Capture the cell that displays the provided text and extract its (X, Y) central coordinate. 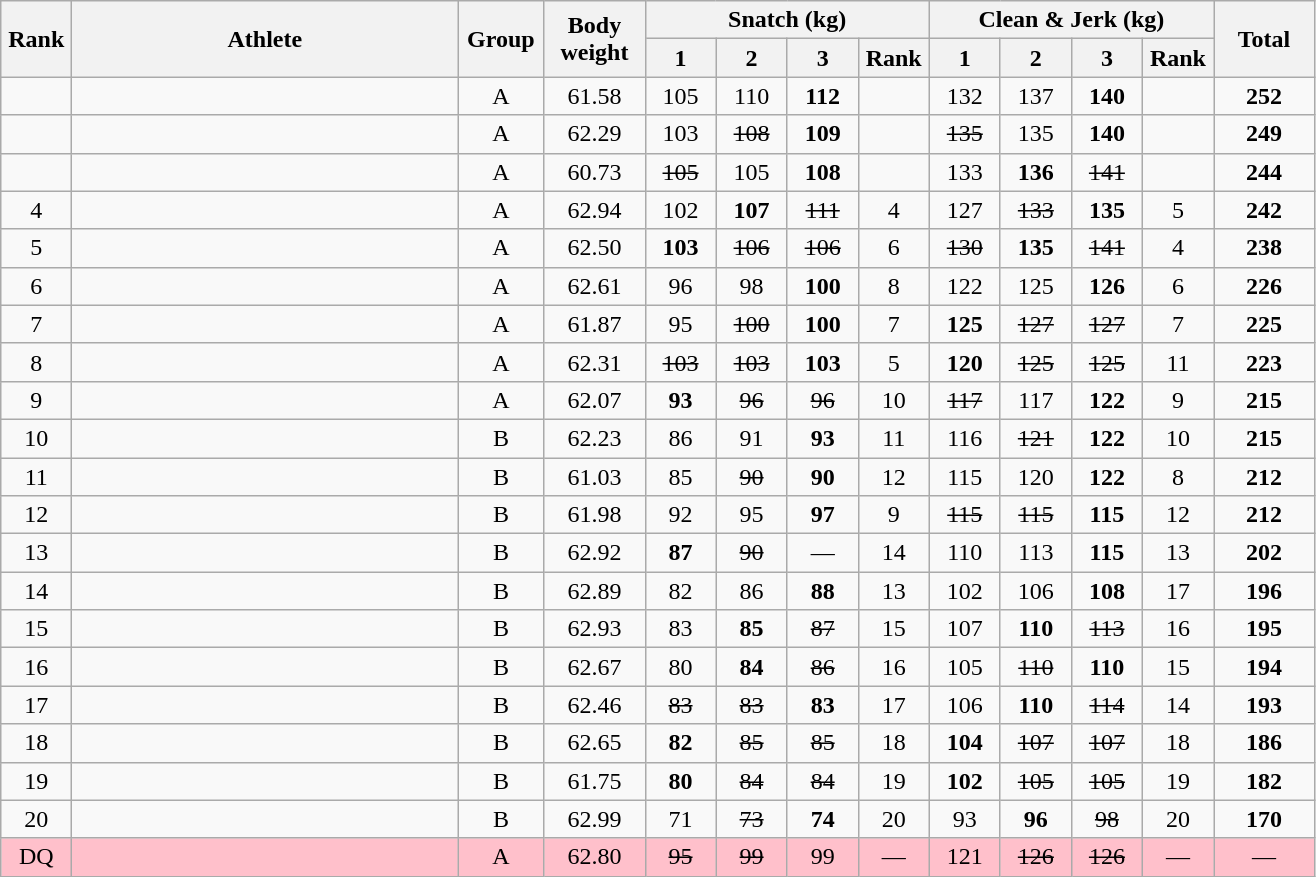
225 (1264, 324)
170 (1264, 819)
61.58 (594, 96)
71 (680, 819)
62.92 (594, 553)
244 (1264, 172)
91 (752, 438)
62.67 (594, 667)
97 (822, 515)
242 (1264, 210)
193 (1264, 705)
182 (1264, 781)
Snatch (kg) (787, 20)
61.98 (594, 515)
DQ (36, 857)
62.99 (594, 819)
226 (1264, 286)
137 (1036, 96)
136 (1036, 172)
62.50 (594, 248)
62.94 (594, 210)
61.03 (594, 477)
186 (1264, 743)
62.31 (594, 362)
62.65 (594, 743)
62.29 (594, 134)
62.89 (594, 591)
202 (1264, 553)
88 (822, 591)
195 (1264, 629)
130 (964, 248)
62.61 (594, 286)
249 (1264, 134)
114 (1106, 705)
111 (822, 210)
104 (964, 743)
62.46 (594, 705)
132 (964, 96)
112 (822, 96)
73 (752, 819)
61.87 (594, 324)
Clean & Jerk (kg) (1071, 20)
116 (964, 438)
194 (1264, 667)
238 (1264, 248)
Athlete (265, 39)
196 (1264, 591)
62.80 (594, 857)
92 (680, 515)
62.07 (594, 400)
62.93 (594, 629)
223 (1264, 362)
61.75 (594, 781)
Body weight (594, 39)
Total (1264, 39)
252 (1264, 96)
62.23 (594, 438)
74 (822, 819)
60.73 (594, 172)
109 (822, 134)
Group (501, 39)
